From the cell containing the given text, extract its center point as (X, Y) coordinate. 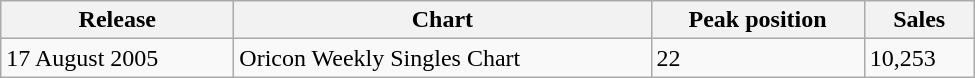
Peak position (758, 20)
10,253 (919, 58)
Sales (919, 20)
17 August 2005 (118, 58)
Oricon Weekly Singles Chart (442, 58)
Chart (442, 20)
22 (758, 58)
Release (118, 20)
